Provide the (x, y) coordinate of the cell's center where the given text is located.  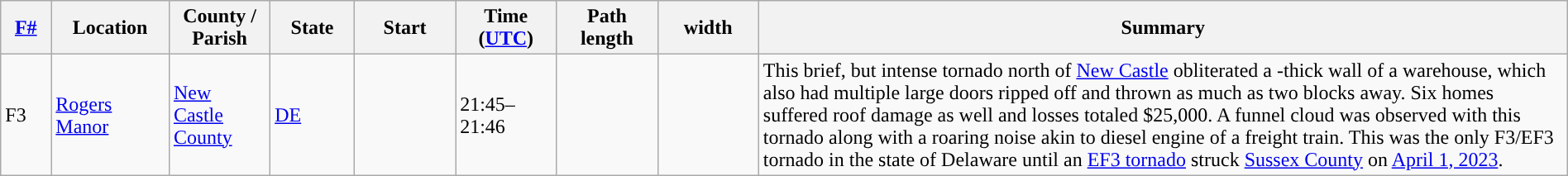
21:45–21:46 (506, 115)
F3 (26, 115)
Time (UTC) (506, 28)
County / Parish (219, 28)
DE (313, 115)
Path length (607, 28)
Start (404, 28)
Location (111, 28)
F# (26, 28)
Summary (1163, 28)
New Castle County (219, 115)
Rogers Manor (111, 115)
width (708, 28)
State (313, 28)
